Return [X, Y] of the center of cell containing provided text 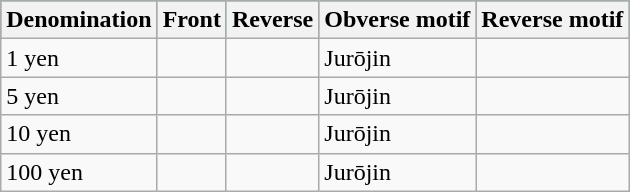
Reverse [272, 20]
Obverse motif [398, 20]
Front [192, 20]
1 yen [79, 58]
Denomination [79, 20]
10 yen [79, 134]
Reverse motif [552, 20]
5 yen [79, 96]
100 yen [79, 172]
